Scan for the cell matching the given text and deliver its (X, Y) coordinate at center. 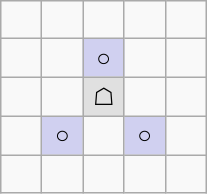
☖ (104, 97)
